Detect which cell encompasses the target text, then output its [X, Y] center coordinate. 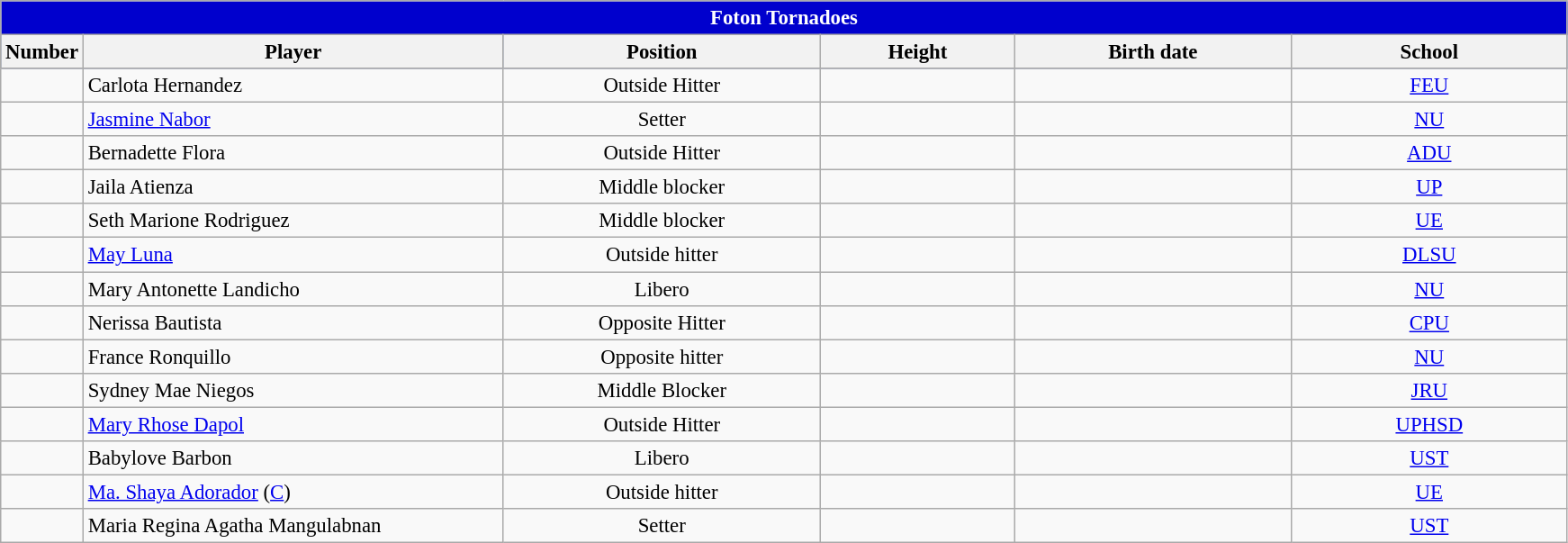
JRU [1429, 390]
School [1429, 52]
Position [662, 52]
Seth Marione Rodriguez [293, 221]
FEU [1429, 86]
Foton Tornadoes [785, 18]
Bernadette Flora [293, 153]
Nerissa Bautista [293, 322]
DLSU [1429, 255]
Opposite hitter [662, 357]
Jasmine Nabor [293, 120]
France Ronquillo [293, 357]
UP [1429, 187]
CPU [1429, 322]
Mary Antonette Landicho [293, 289]
Height [918, 52]
Opposite Hitter [662, 322]
Middle Blocker [662, 390]
Ma. Shaya Adorador (C) [293, 492]
Sydney Mae Niegos [293, 390]
Birth date [1152, 52]
Player [293, 52]
May Luna [293, 255]
Jaila Atienza [293, 187]
Number [42, 52]
Babylove Barbon [293, 458]
Carlota Hernandez [293, 86]
ADU [1429, 153]
Maria Regina Agatha Mangulabnan [293, 526]
UPHSD [1429, 424]
Mary Rhose Dapol [293, 424]
